Return the [x, y] coordinate for the center point of the cell that contains the specified text.  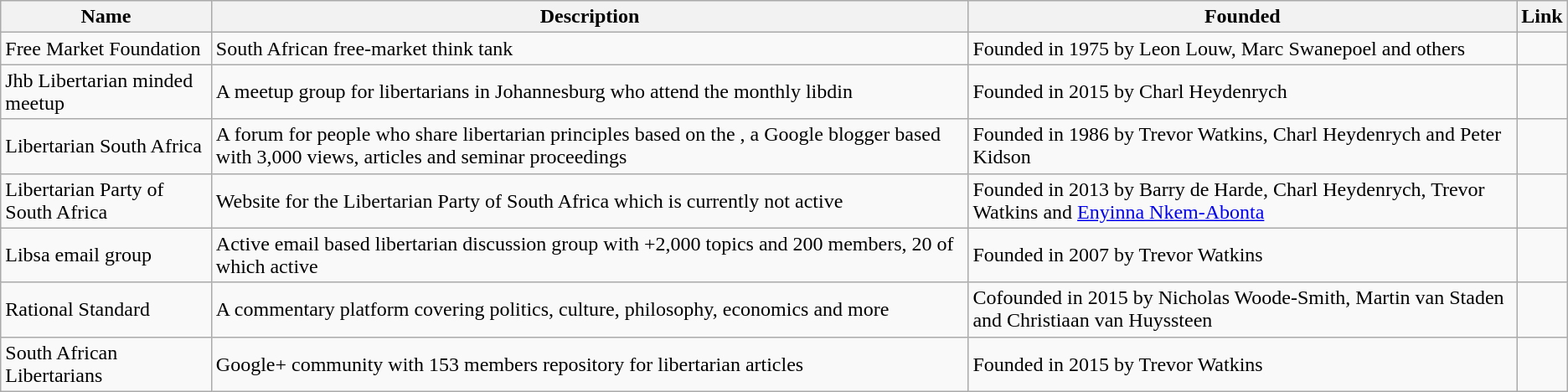
Libsa email group [106, 255]
A commentary platform covering politics, culture, philosophy, economics and more [590, 310]
Free Market Foundation [106, 49]
Founded in 1975 by Leon Louw, Marc Swanepoel and others [1243, 49]
Active email based libertarian discussion group with +2,000 topics and 200 members, 20 of which active [590, 255]
Libertarian South Africa [106, 146]
Founded in 2013 by Barry de Harde, Charl Heydenrych, Trevor Watkins and Enyinna Nkem-Abonta [1243, 201]
Name [106, 17]
Website for the Libertarian Party of South Africa which is currently not active [590, 201]
Founded [1243, 17]
Libertarian Party of South Africa [106, 201]
Founded in 2007 by Trevor Watkins [1243, 255]
Google+ community with 153 members repository for libertarian articles [590, 364]
South African free-market think tank [590, 49]
Description [590, 17]
Founded in 2015 by Charl Heydenrych [1243, 92]
Rational Standard [106, 310]
Cofounded in 2015 by Nicholas Woode-Smith, Martin van Staden and Christiaan van Huyssteen [1243, 310]
Founded in 2015 by Trevor Watkins [1243, 364]
A meetup group for libertarians in Johannesburg who attend the monthly libdin [590, 92]
Link [1542, 17]
Founded in 1986 by Trevor Watkins, Charl Heydenrych and Peter Kidson [1243, 146]
A forum for people who share libertarian principles based on the , a Google blogger based with 3,000 views, articles and seminar proceedings [590, 146]
South African Libertarians [106, 364]
Jhb Libertarian minded meetup [106, 92]
